Pinpoint the cell where the given text exists, returning its [x, y] midpoint coordinate. 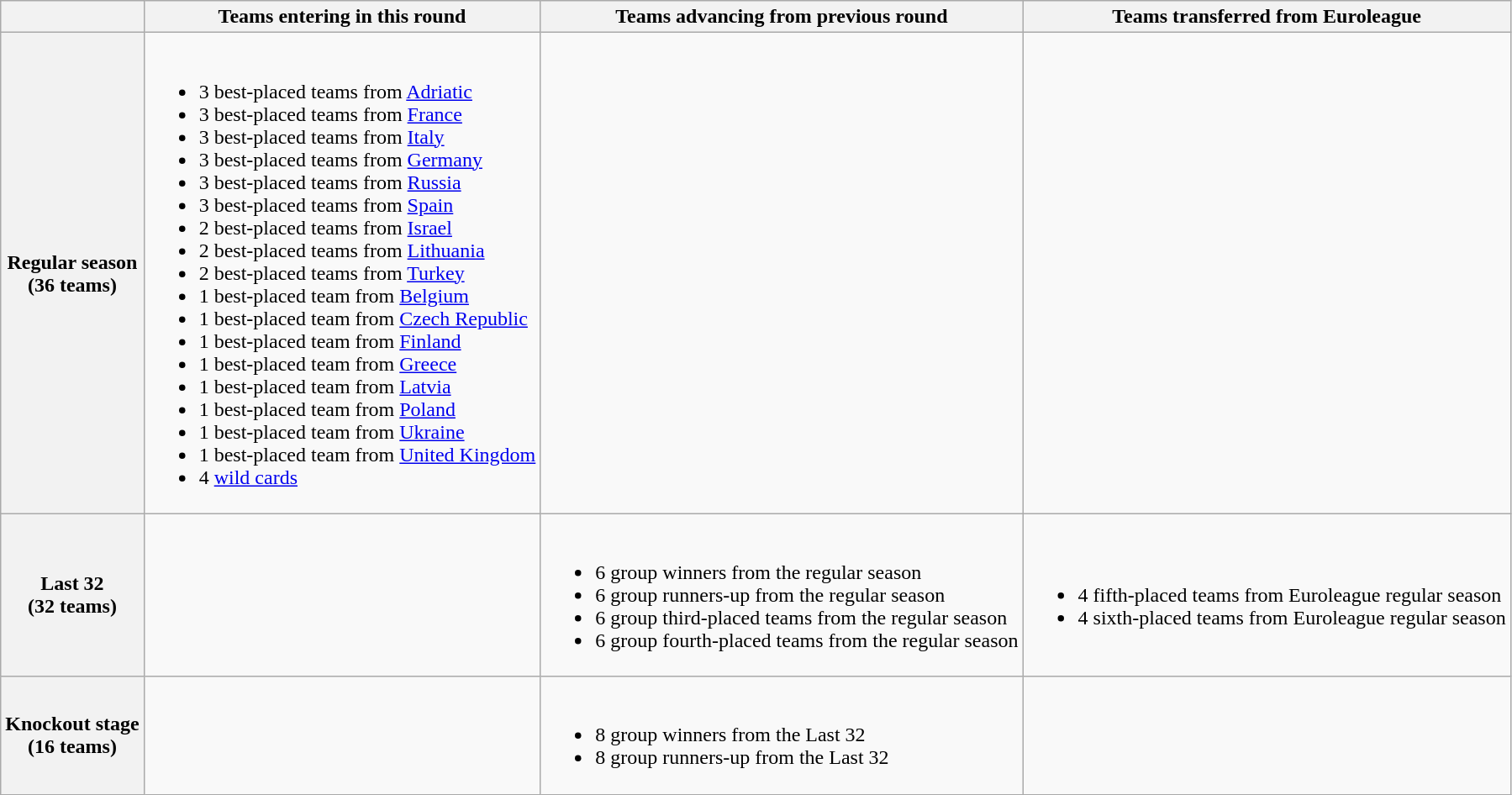
Knockout stage(16 teams) [72, 735]
Regular season(36 teams) [72, 273]
8 group winners from the Last 328 group runners-up from the Last 32 [782, 735]
Teams transferred from Euroleague [1267, 17]
Teams advancing from previous round [782, 17]
Last 32(32 teams) [72, 595]
4 fifth-placed teams from Euroleague regular season4 sixth-placed teams from Euroleague regular season [1267, 595]
Teams entering in this round [342, 17]
